Scan for the cell matching the given text and deliver its [x, y] coordinate at center. 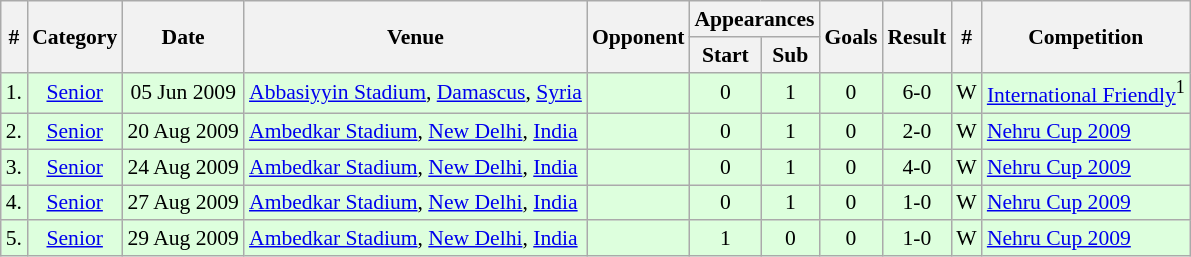
4-0 [916, 167]
2. [14, 132]
20 Aug 2009 [183, 132]
3. [14, 167]
Competition [1086, 36]
International Friendly1 [1086, 92]
Start [725, 55]
Result [916, 36]
6-0 [916, 92]
2-0 [916, 132]
Sub [790, 55]
Date [183, 36]
05 Jun 2009 [183, 92]
1. [14, 92]
29 Aug 2009 [183, 239]
5. [14, 239]
Category [74, 36]
Abbasiyyin Stadium, Damascus, Syria [416, 92]
24 Aug 2009 [183, 167]
4. [14, 203]
Appearances [754, 19]
Venue [416, 36]
Opponent [638, 36]
27 Aug 2009 [183, 203]
Goals [850, 36]
